Return the [X, Y] coordinate for the center point of the cell that contains the specified text.  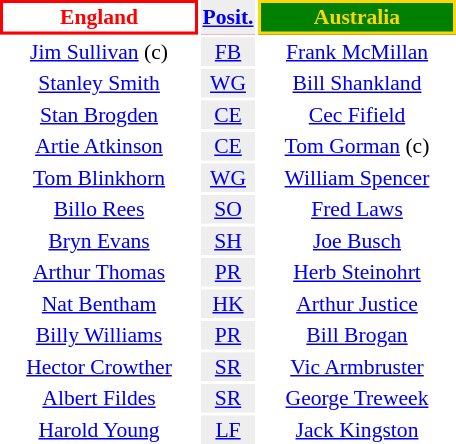
Arthur Justice [357, 304]
Albert Fildes [99, 398]
Harold Young [99, 430]
Billy Williams [99, 335]
Artie Atkinson [99, 146]
HK [228, 304]
SH [228, 240]
England [99, 17]
Bill Shankland [357, 83]
Australia [357, 17]
Jim Sullivan (c) [99, 52]
LF [228, 430]
FB [228, 52]
Posit. [228, 17]
Stan Brogden [99, 114]
Cec Fifield [357, 114]
Hector Crowther [99, 366]
Nat Bentham [99, 304]
Stanley Smith [99, 83]
Fred Laws [357, 209]
Vic Armbruster [357, 366]
Herb Steinohrt [357, 272]
Bill Brogan [357, 335]
Tom Blinkhorn [99, 178]
Joe Busch [357, 240]
William Spencer [357, 178]
Jack Kingston [357, 430]
George Treweek [357, 398]
Bryn Evans [99, 240]
Billo Rees [99, 209]
Arthur Thomas [99, 272]
SO [228, 209]
Frank McMillan [357, 52]
Tom Gorman (c) [357, 146]
